Return the (x, y) coordinate for the center point of the cell that contains the specified text.  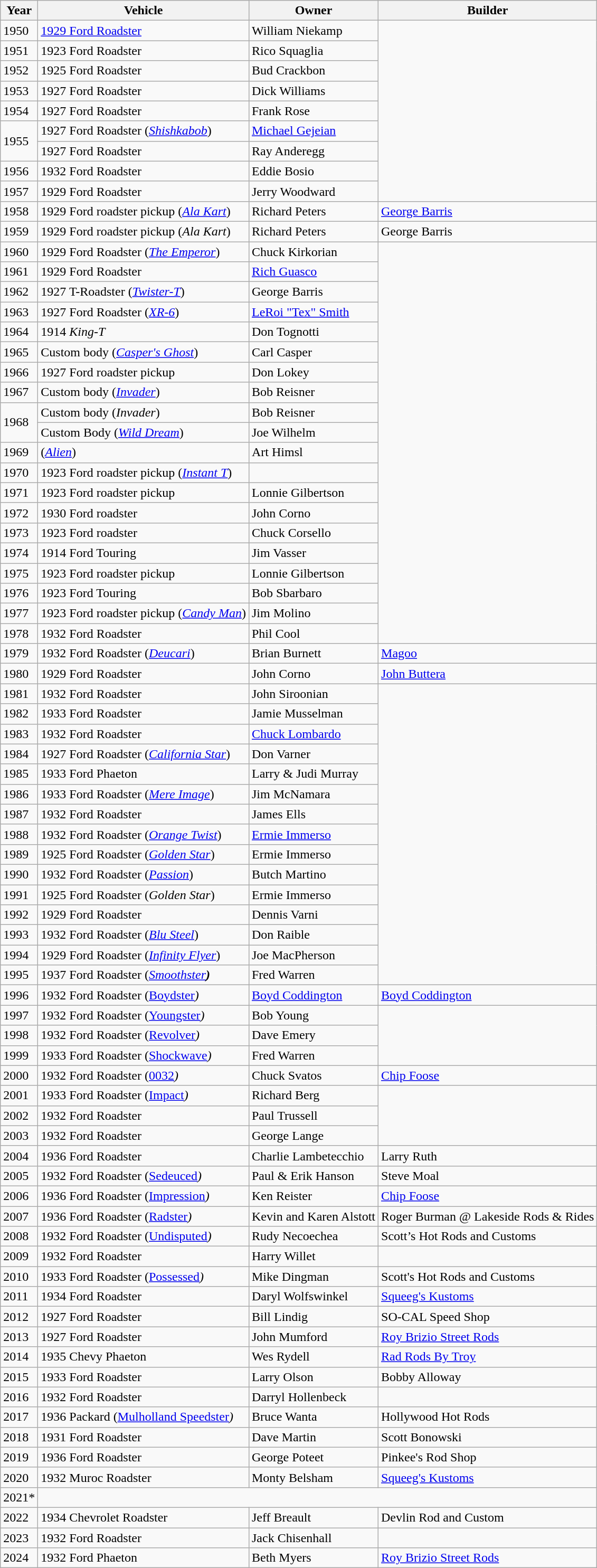
Rich Guasco (314, 272)
2019 (19, 1457)
1932 Ford Roadster (Deucari) (144, 654)
1974 (19, 553)
1963 (19, 312)
1936 Packard (Mulholland Speedster) (144, 1417)
Joe Wilhelm (314, 432)
Phil Cool (314, 634)
Roger Burman @ Lakeside Rods & Rides (488, 1216)
Pinkee's Rod Shop (488, 1457)
Art Himsl (314, 452)
1993 (19, 935)
Larry Ruth (488, 1156)
George Lange (314, 1136)
2021* (19, 1497)
James Ells (314, 814)
Carl Casper (314, 352)
1932 Ford Roadster (0032) (144, 1075)
1923 Ford roadster pickup (Instant T) (144, 473)
Charlie Lambetecchio (314, 1156)
1923 Ford Roadster (144, 51)
2020 (19, 1477)
2000 (19, 1075)
Chuck Lombardo (314, 734)
1966 (19, 372)
William Niekamp (314, 31)
1934 Ford Roadster (144, 1297)
1967 (19, 392)
1932 Ford Roadster (Passion) (144, 874)
Dick Williams (314, 91)
1957 (19, 191)
Don Tognotti (314, 332)
Dennis Varni (314, 915)
John Siroonian (314, 694)
1978 (19, 634)
Darryl Hollenbeck (314, 1397)
1931 Ford Roadster (144, 1437)
Wes Rydell (314, 1357)
Dave Martin (314, 1437)
1937 Ford Roadster (Smoothster) (144, 975)
2017 (19, 1417)
Daryl Wolfswinkel (314, 1297)
2011 (19, 1297)
1979 (19, 654)
1977 (19, 613)
1994 (19, 955)
1970 (19, 473)
1927 Ford Roadster (XR-6) (144, 312)
Don Raible (314, 935)
Rad Rods By Troy (488, 1357)
Bob Young (314, 1015)
1934 Chevrolet Roadster (144, 1517)
Jerry Woodward (314, 191)
2007 (19, 1216)
Jack Chisenhall (314, 1538)
1933 Ford Roadster (Impact) (144, 1095)
1932 Ford Phaeton (144, 1558)
1923 Ford roadster pickup (Candy Man) (144, 613)
1936 Ford Roadster (Radster) (144, 1216)
Jamie Musselman (314, 714)
1925 Ford Roadster (144, 71)
2003 (19, 1136)
2022 (19, 1517)
1933 Ford Roadster (Possessed) (144, 1277)
1975 (19, 573)
Scott Bonowski (488, 1437)
2009 (19, 1257)
1932 Muroc Roadster (144, 1477)
Chuck Kirkorian (314, 252)
1932 Ford Roadster (Youngster) (144, 1015)
1972 (19, 513)
Harry Willet (314, 1257)
1996 (19, 995)
Don Varner (314, 754)
1969 (19, 452)
2005 (19, 1176)
2015 (19, 1377)
1991 (19, 895)
Jim McNamara (314, 794)
2010 (19, 1277)
Hollywood Hot Rods (488, 1417)
1951 (19, 51)
1960 (19, 252)
1981 (19, 694)
1933 Ford Phaeton (144, 774)
1992 (19, 915)
John Buttera (488, 674)
Larry Olson (314, 1377)
2002 (19, 1116)
Beth Myers (314, 1558)
Chuck Svatos (314, 1075)
2023 (19, 1538)
Bobby Alloway (488, 1377)
Mike Dingman (314, 1277)
1929 Ford Roadster (The Emperor) (144, 252)
1995 (19, 975)
2016 (19, 1397)
1988 (19, 834)
Scott’s Hot Rods and Customs (488, 1236)
Devlin Rod and Custom (488, 1517)
1929 Ford Roadster (Infinity Flyer) (144, 955)
1914 Ford Touring (144, 553)
Joe MacPherson (314, 955)
Michael Gejeian (314, 131)
1964 (19, 332)
John Mumford (314, 1337)
2013 (19, 1337)
1932 Ford Roadster (Blu Steel) (144, 935)
1954 (19, 111)
Magoo (488, 654)
1961 (19, 272)
Bud Crackbon (314, 71)
Don Lokey (314, 372)
1935 Chevy Phaeton (144, 1357)
1987 (19, 814)
Butch Martino (314, 874)
2012 (19, 1317)
LeRoi "Tex" Smith (314, 312)
Scott's Hot Rods and Customs (488, 1277)
Paul & Erik Hanson (314, 1176)
Frank Rose (314, 111)
Owner (314, 11)
1990 (19, 874)
1999 (19, 1055)
1965 (19, 352)
2014 (19, 1357)
1986 (19, 794)
Dave Emery (314, 1035)
1932 Ford Roadster (Undisputed) (144, 1236)
1952 (19, 71)
Rico Squaglia (314, 51)
1985 (19, 774)
1953 (19, 91)
1933 Ford Roadster (Mere Image) (144, 794)
Larry & Judi Murray (314, 774)
George Poteet (314, 1457)
1982 (19, 714)
2008 (19, 1236)
Year (19, 11)
1933 Ford Roadster (Shockwave) (144, 1055)
Paul Trussell (314, 1116)
(Alien) (144, 452)
1973 (19, 533)
Chuck Corsello (314, 533)
1998 (19, 1035)
Rudy Necoechea (314, 1236)
1927 T-Roadster (Twister-T) (144, 292)
Jeff Breault (314, 1517)
1932 Ford Roadster (Sedeuced) (144, 1176)
1984 (19, 754)
Bob Sbarbaro (314, 593)
1976 (19, 593)
Ken Reister (314, 1196)
1950 (19, 31)
Monty Belsham (314, 1477)
Ray Anderegg (314, 151)
Kevin and Karen Alstott (314, 1216)
2006 (19, 1196)
1962 (19, 292)
2004 (19, 1156)
1955 (19, 141)
Custom body (Casper's Ghost) (144, 352)
1956 (19, 171)
1932 Ford Roadster (Boydster) (144, 995)
1914 King-T (144, 332)
1927 Ford Roadster (Shishkabob) (144, 131)
1997 (19, 1015)
Jim Molino (314, 613)
Jim Vasser (314, 553)
1936 Ford Roadster (Impression) (144, 1196)
2024 (19, 1558)
1932 Ford Roadster (Orange Twist) (144, 834)
1983 (19, 734)
1930 Ford roadster (144, 513)
1927 Ford roadster pickup (144, 372)
Builder (488, 11)
1958 (19, 211)
Bruce Wanta (314, 1417)
Custom Body (Wild Dream) (144, 432)
Vehicle (144, 11)
Bill Lindig (314, 1317)
Brian Burnett (314, 654)
2018 (19, 1437)
1959 (19, 231)
1989 (19, 854)
Richard Berg (314, 1095)
1927 Ford Roadster (California Star) (144, 754)
1923 Ford Touring (144, 593)
Steve Moal (488, 1176)
Eddie Bosio (314, 171)
1932 Ford Roadster (Revolver) (144, 1035)
SO-CAL Speed Shop (488, 1317)
2001 (19, 1095)
1980 (19, 674)
1968 (19, 422)
1923 Ford roadster (144, 533)
1971 (19, 493)
